Determine the (x, y) coordinate at the center of the cell enclosing the given text.  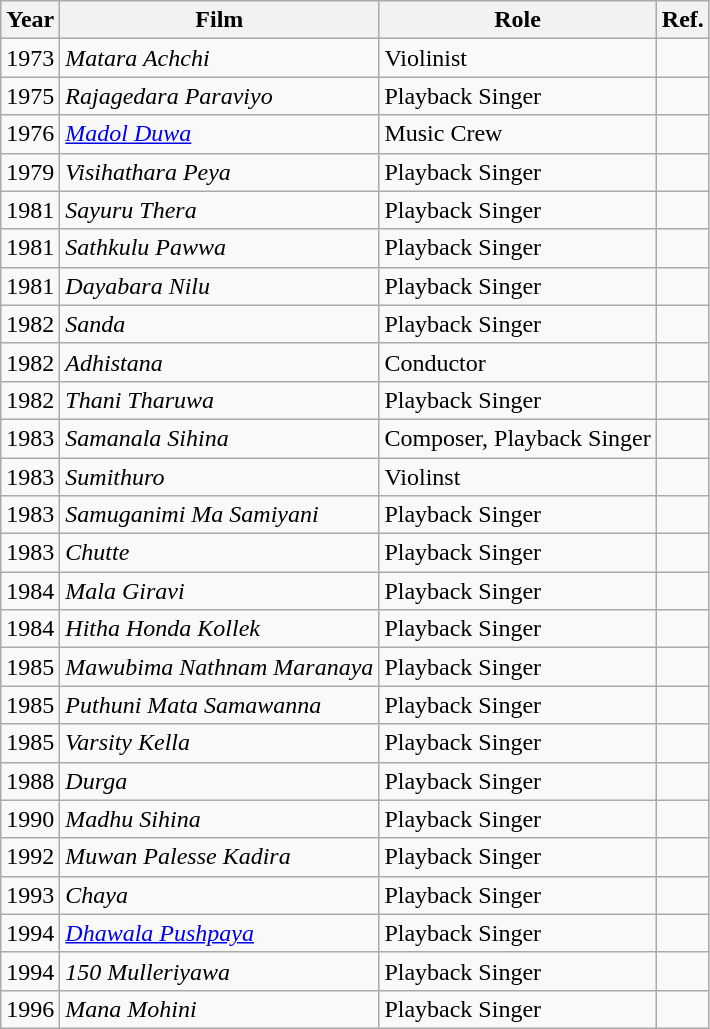
Hitha Honda Kollek (220, 629)
Role (518, 20)
1988 (30, 781)
Samanala Sihina (220, 438)
1992 (30, 857)
Sanda (220, 324)
Sumithuro (220, 477)
Sayuru Thera (220, 210)
1996 (30, 1009)
Ref. (682, 20)
Durga (220, 781)
Muwan Palesse Kadira (220, 857)
1973 (30, 58)
Mawubima Nathnam Maranaya (220, 667)
Violinist (518, 58)
Madol Duwa (220, 134)
1976 (30, 134)
Dhawala Pushpaya (220, 933)
Chaya (220, 895)
Thani Tharuwa (220, 400)
Chutte (220, 553)
1990 (30, 819)
Adhistana (220, 362)
Mana Mohini (220, 1009)
Samuganimi Ma Samiyani (220, 515)
Composer, Playback Singer (518, 438)
1979 (30, 172)
150 Mulleriyawa (220, 971)
Violinst (518, 477)
Conductor (518, 362)
Madhu Sihina (220, 819)
1993 (30, 895)
1975 (30, 96)
Varsity Kella (220, 743)
Rajagedara Paraviyo (220, 96)
Film (220, 20)
Sathkulu Pawwa (220, 248)
Music Crew (518, 134)
Mala Giravi (220, 591)
Year (30, 20)
Puthuni Mata Samawanna (220, 705)
Visihathara Peya (220, 172)
Dayabara Nilu (220, 286)
Matara Achchi (220, 58)
